From the cell containing the given text, extract its center point as (X, Y) coordinate. 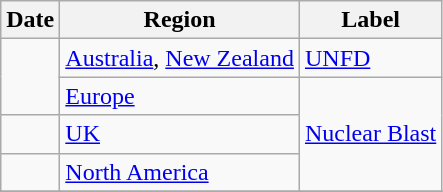
Australia, New Zealand (180, 58)
Region (180, 20)
Nuclear Blast (370, 134)
Label (370, 20)
North America (180, 172)
Europe (180, 96)
UK (180, 134)
Date (30, 20)
UNFD (370, 58)
